For the text-containing cell, return its midpoint in [X, Y] coordinate format. 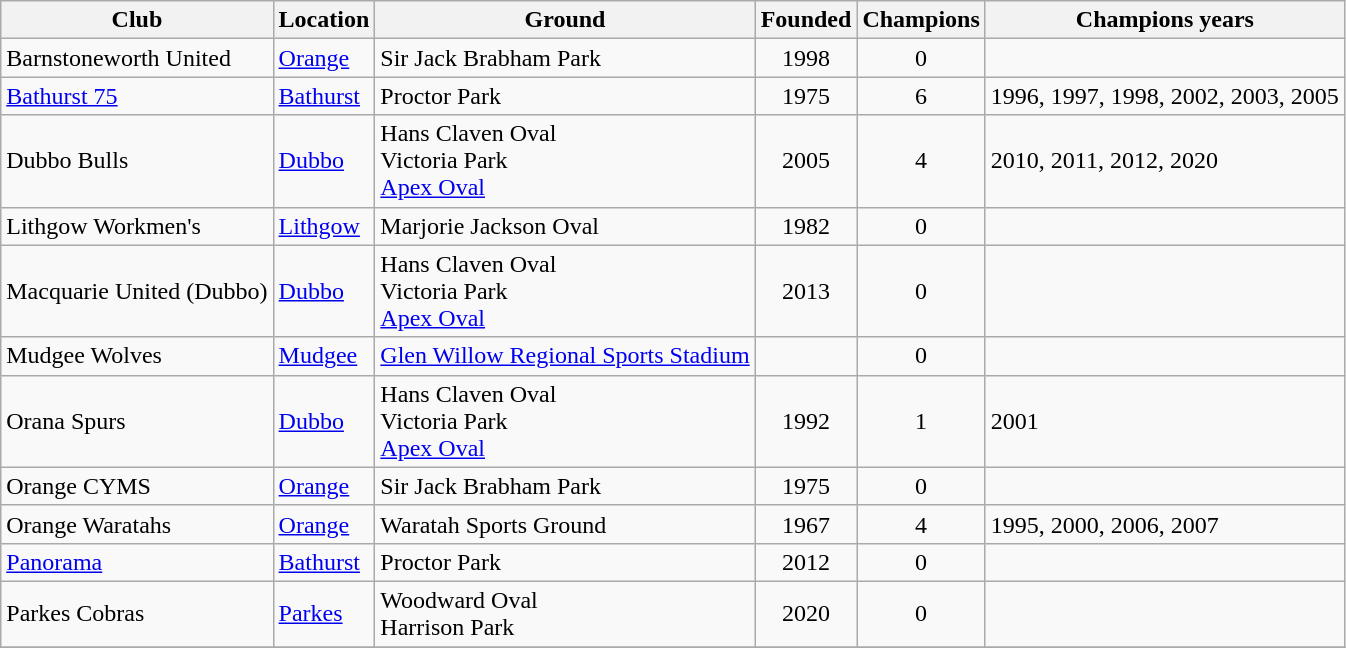
Mudgee [324, 356]
Orana Spurs [137, 421]
Dubbo Bulls [137, 161]
Club [137, 20]
1998 [806, 58]
Marjorie Jackson Oval [565, 226]
Location [324, 20]
1995, 2000, 2006, 2007 [1164, 524]
Glen Willow Regional Sports Stadium [565, 356]
Orange CYMS [137, 486]
Champions years [1164, 20]
1 [921, 421]
Lithgow Workmen's [137, 226]
Panorama [137, 562]
Bathurst 75 [137, 96]
1982 [806, 226]
Founded [806, 20]
2013 [806, 291]
2001 [1164, 421]
2005 [806, 161]
2012 [806, 562]
Parkes [324, 614]
Mudgee Wolves [137, 356]
2010, 2011, 2012, 2020 [1164, 161]
Champions [921, 20]
Orange Waratahs [137, 524]
Barnstoneworth United [137, 58]
2020 [806, 614]
Waratah Sports Ground [565, 524]
1996, 1997, 1998, 2002, 2003, 2005 [1164, 96]
Lithgow [324, 226]
Ground [565, 20]
Parkes Cobras [137, 614]
1992 [806, 421]
1967 [806, 524]
Macquarie United (Dubbo) [137, 291]
Woodward OvalHarrison Park [565, 614]
6 [921, 96]
